Detect which cell encompasses the target text, then output its (X, Y) center coordinate. 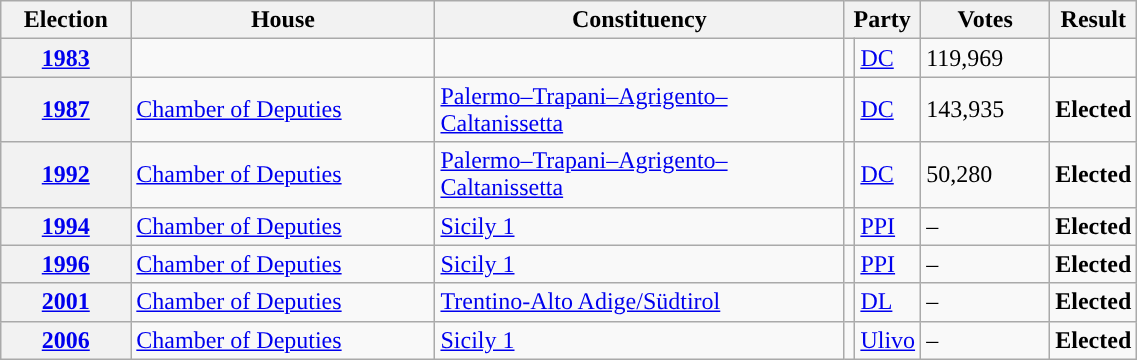
1987 (66, 110)
Constituency (640, 20)
Ulivo (888, 340)
Votes (986, 20)
Party (882, 20)
143,935 (986, 110)
Result (1094, 20)
House (283, 20)
50,280 (986, 174)
1992 (66, 174)
Trentino-Alto Adige/Südtirol (640, 302)
1996 (66, 264)
Election (66, 20)
2001 (66, 302)
119,969 (986, 58)
DL (888, 302)
1994 (66, 226)
2006 (66, 340)
1983 (66, 58)
